Detect which cell encompasses the target text, then output its [X, Y] center coordinate. 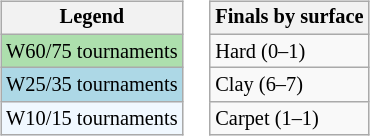
Hard (0–1) [289, 51]
Carpet (1–1) [289, 119]
Legend [92, 18]
W60/75 tournaments [92, 51]
Clay (6–7) [289, 85]
W25/35 tournaments [92, 85]
W10/15 tournaments [92, 119]
Finals by surface [289, 18]
